Provide the [x, y] coordinate of the cell's center where the given text is located.  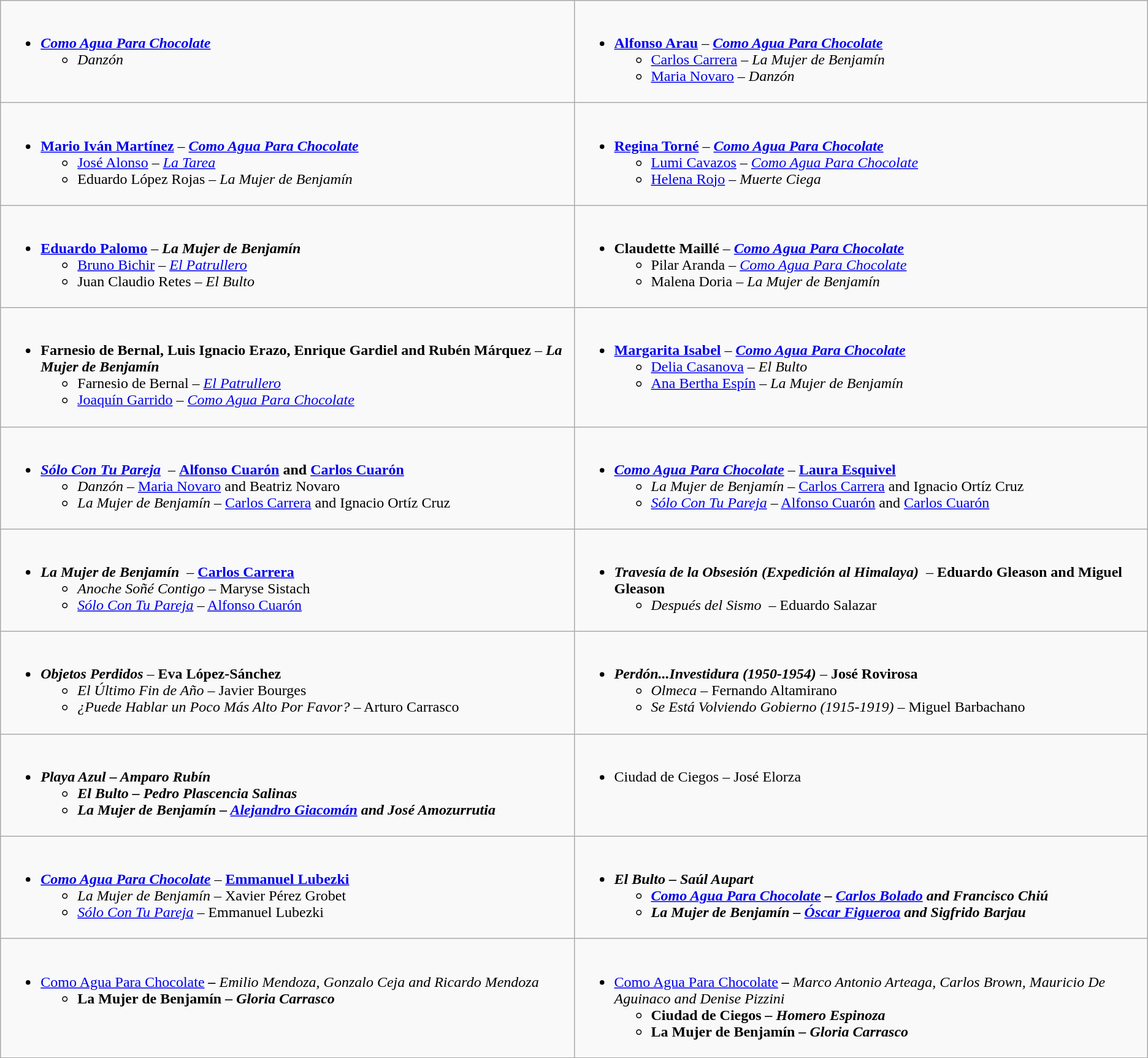
Eduardo Palomo – La Mujer de BenjamínBruno Bichir – El PatrulleroJuan Claudio Retes – El Bulto [287, 256]
Perdón...Investidura (1950-1954) – José RovirosaOlmeca – Fernando AltamiranoSe Está Volviendo Gobierno (1915-1919) – Miguel Barbachano [861, 683]
Como Agua Para ChocolateDanzón [287, 51]
Objetos Perdidos – Eva López-SánchezEl Último Fin de Año – Javier Bourges¿Puede Hablar un Poco Más Alto Por Favor? – Arturo Carrasco [287, 683]
Como Agua Para Chocolate – Emilio Mendoza, Gonzalo Ceja and Ricardo MendozaLa Mujer de Benjamín – Gloria Carrasco [287, 998]
Claudette Maillé – Como Agua Para ChocolatePilar Aranda – Como Agua Para ChocolateMalena Doria – La Mujer de Benjamín [861, 256]
Ciudad de Ciegos – José Elorza [861, 785]
La Mujer de Benjamín – Carlos CarreraAnoche Soñé Contigo – Maryse SistachSólo Con Tu Pareja – Alfonso Cuarón [287, 580]
El Bulto – Saúl AupartComo Agua Para Chocolate – Carlos Bolado and Francisco ChiúLa Mujer de Benjamín – Óscar Figueroa and Sigfrido Barjau [861, 888]
Regina Torné – Como Agua Para ChocolateLumi Cavazos – Como Agua Para ChocolateHelena Rojo – Muerte Ciega [861, 154]
Como Agua Para Chocolate – Emmanuel LubezkiLa Mujer de Benjamín – Xavier Pérez GrobetSólo Con Tu Pareja – Emmanuel Lubezki [287, 888]
Margarita Isabel – Como Agua Para ChocolateDelia Casanova – El BultoAna Bertha Espín – La Mujer de Benjamín [861, 367]
Mario Iván Martínez – Como Agua Para ChocolateJosé Alonso – La TareaEduardo López Rojas – La Mujer de Benjamín [287, 154]
Travesía de la Obsesión (Expedición al Himalaya) – Eduardo Gleason and Miguel GleasonDespués del Sismo – Eduardo Salazar [861, 580]
Alfonso Arau – Como Agua Para ChocolateCarlos Carrera – La Mujer de BenjamínMaria Novaro – Danzón [861, 51]
Playa Azul – Amparo RubínEl Bulto – Pedro Plascencia SalinasLa Mujer de Benjamín – Alejandro Giacomán and José Amozurrutia [287, 785]
